Scan for the cell matching the given text and deliver its [X, Y] coordinate at center. 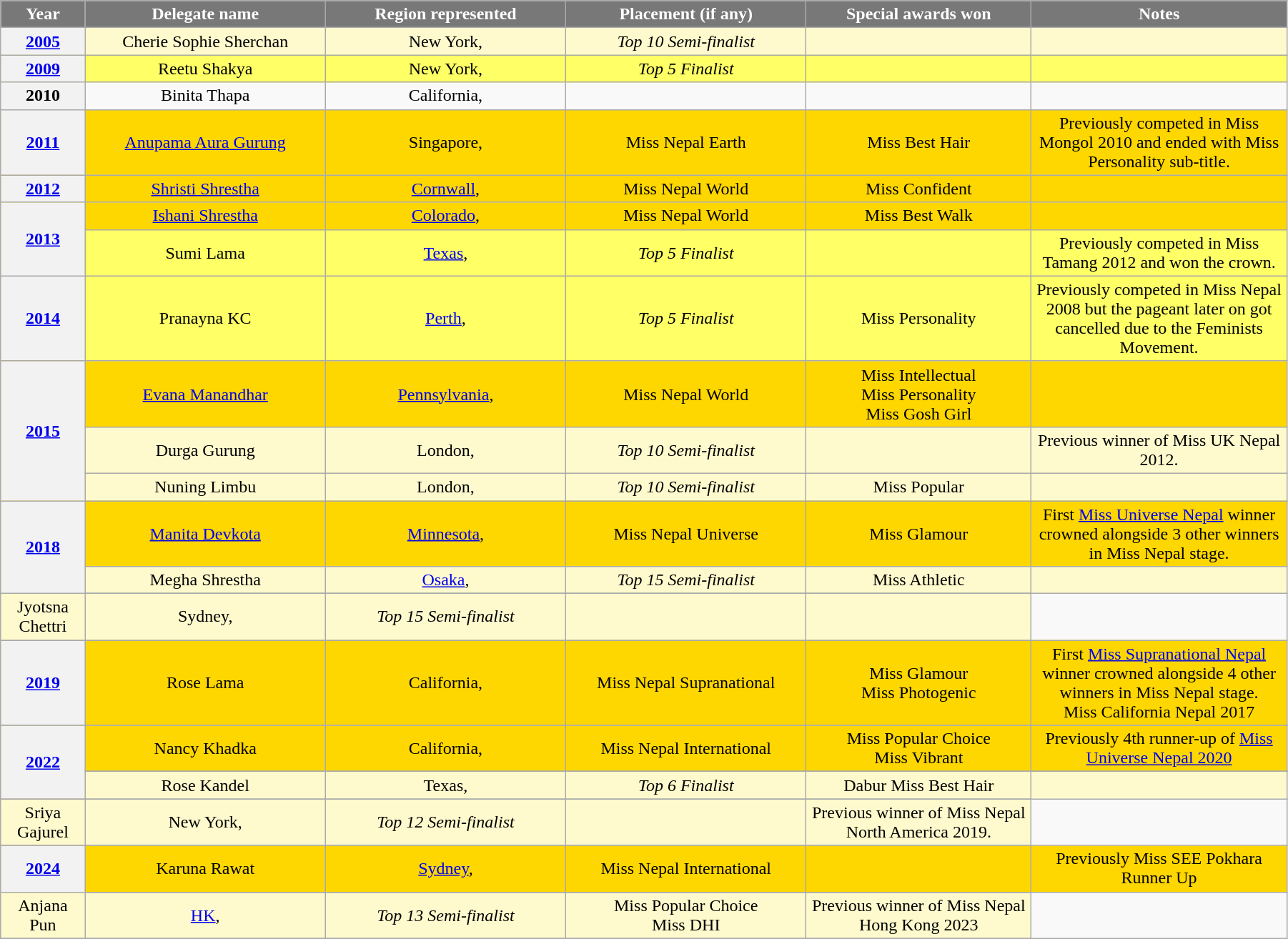
2013 [43, 239]
2022 [43, 762]
Sriya Gajurel [43, 822]
Year [43, 14]
First Miss Supranational Nepal winner crowned alongside 4 other winners in Miss Nepal stage. Miss California Nepal 2017 [1159, 683]
Rose Lama [205, 683]
Top 12 Semi-finalist [445, 822]
Miss Intellectual Miss Personality Miss Gosh Girl [919, 394]
2011 [43, 142]
Pranayna KC [205, 319]
Nuning Limbu [205, 487]
Ishani Shrestha [205, 216]
2005 [43, 41]
Karuna Rawat [205, 869]
Special awards won [919, 14]
First Miss Universe Nepal winner crowned alongside 3 other winners in Miss Nepal stage. [1159, 533]
Region represented [445, 14]
HK, [205, 915]
Evana Manandhar [205, 394]
Minnesota, [445, 533]
Previously competed in Miss Mongol 2010 and ended with Miss Personality sub-title. [1159, 142]
Miss Confident [919, 189]
Miss Nepal Universe [686, 533]
2015 [43, 430]
Dabur Miss Best Hair [919, 785]
Miss Personality [919, 319]
Anupama Aura Gurung [205, 142]
Previously Miss SEE Pokhara Runner Up [1159, 869]
2018 [43, 547]
Anjana Pun [43, 915]
2009 [43, 69]
Previously 4th runner-up of Miss Universe Nepal 2020 [1159, 749]
Perth, [445, 319]
2012 [43, 189]
2014 [43, 319]
Miss Nepal Earth [686, 142]
Miss Best Walk [919, 216]
Megha Shrestha [205, 580]
Previous winner of Miss Nepal North America 2019. [919, 822]
Durga Gurung [205, 450]
Miss Best Hair [919, 142]
Sumi Lama [205, 253]
Miss Athletic [919, 580]
2019 [43, 683]
Shristi Shrestha [205, 189]
Osaka, [445, 580]
2024 [43, 869]
Rose Kandel [205, 785]
Pennsylvania, [445, 394]
Colorado, [445, 216]
Notes [1159, 14]
Miss Popular Choice Miss DHI [686, 915]
Top 6 Finalist [686, 785]
Previous winner of Miss Nepal Hong Kong 2023 [919, 915]
Miss Nepal Supranational [686, 683]
Placement (if any) [686, 14]
Cornwall, [445, 189]
Nancy Khadka [205, 749]
Delegate name [205, 14]
Previous winner of Miss UK Nepal 2012. [1159, 450]
Previously competed in Miss Tamang 2012 and won the crown. [1159, 253]
Previously competed in Miss Nepal 2008 but the pageant later on got cancelled due to the Feminists Movement. [1159, 319]
Cherie Sophie Sherchan [205, 41]
Miss Popular Choice Miss Vibrant [919, 749]
Miss Popular [919, 487]
Miss Glamour Miss Photogenic [919, 683]
Binita Thapa [205, 96]
2010 [43, 96]
Reetu Shakya [205, 69]
Singapore, [445, 142]
Manita Devkota [205, 533]
Top 13 Semi-finalist [445, 915]
Jyotsna Chettri [43, 617]
Miss Glamour [919, 533]
